Scan for the cell matching the given text and deliver its [x, y] coordinate at center. 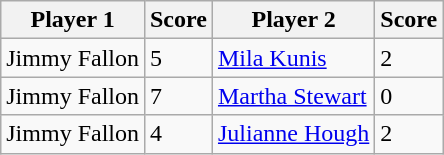
Player 1 [73, 20]
Player 2 [293, 20]
Mila Kunis [293, 58]
4 [178, 134]
Julianne Hough [293, 134]
7 [178, 96]
Martha Stewart [293, 96]
0 [409, 96]
5 [178, 58]
